Detect which cell encompasses the target text, then output its (X, Y) center coordinate. 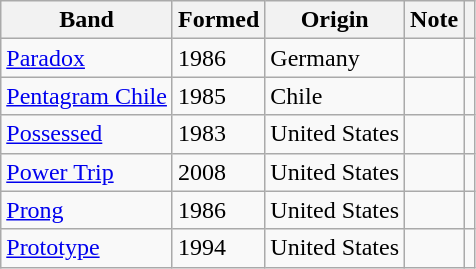
2008 (218, 172)
Formed (218, 20)
1983 (218, 134)
Possessed (87, 134)
Origin (335, 20)
1994 (218, 248)
Power Trip (87, 172)
Paradox (87, 58)
Germany (335, 58)
Chile (335, 96)
1985 (218, 96)
Prong (87, 210)
Prototype (87, 248)
Band (87, 20)
Note (434, 20)
Pentagram Chile (87, 96)
